Locate the cell with the specified text and output its [x, y] center coordinate. 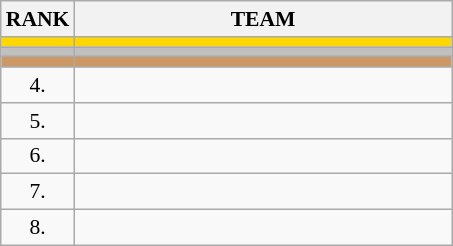
RANK [38, 19]
4. [38, 85]
6. [38, 156]
7. [38, 192]
TEAM [262, 19]
5. [38, 121]
8. [38, 228]
